Output the [x, y] coordinate of the center of the cell containing the given text.  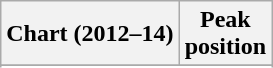
Chart (2012–14) [90, 34]
Peakposition [225, 34]
